For the text-containing cell, return its midpoint in (x, y) coordinate format. 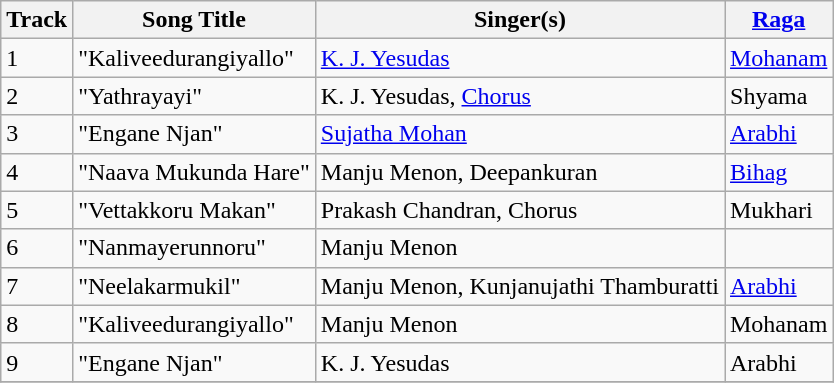
9 (37, 362)
Raga (778, 20)
4 (37, 172)
Song Title (194, 20)
"Vettakkoru Makan" (194, 210)
Manju Menon, Kunjanujathi Thamburatti (520, 286)
Track (37, 20)
K. J. Yesudas, Chorus (520, 96)
3 (37, 134)
Sujatha Mohan (520, 134)
6 (37, 248)
Manju Menon, Deepankuran (520, 172)
"Naava Mukunda Hare" (194, 172)
7 (37, 286)
1 (37, 58)
8 (37, 324)
"Yathrayayi" (194, 96)
Prakash Chandran, Chorus (520, 210)
"Neelakarmukil" (194, 286)
"Nanmayerunnoru" (194, 248)
Mukhari (778, 210)
5 (37, 210)
2 (37, 96)
Singer(s) (520, 20)
Bihag (778, 172)
Shyama (778, 96)
